Extract the [X, Y] coordinate from the center of the cell holding the provided text.  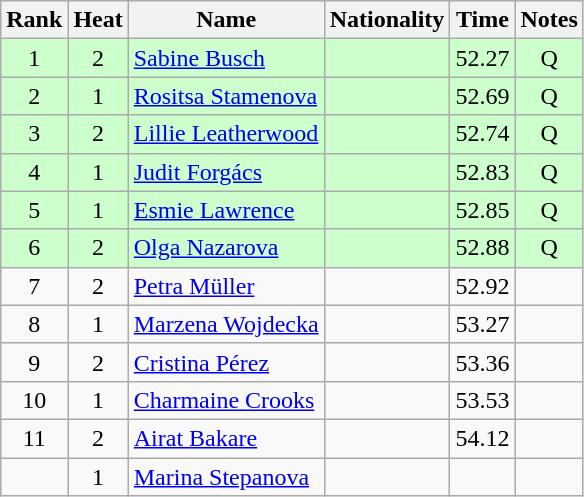
53.27 [482, 324]
11 [34, 438]
Charmaine Crooks [226, 400]
Lillie Leatherwood [226, 134]
52.69 [482, 96]
Olga Nazarova [226, 248]
4 [34, 172]
10 [34, 400]
53.53 [482, 400]
53.36 [482, 362]
Sabine Busch [226, 58]
Judit Forgács [226, 172]
Rositsa Stamenova [226, 96]
Time [482, 20]
Rank [34, 20]
52.74 [482, 134]
Marzena Wojdecka [226, 324]
Esmie Lawrence [226, 210]
Name [226, 20]
52.27 [482, 58]
6 [34, 248]
Marina Stepanova [226, 477]
52.88 [482, 248]
Heat [98, 20]
52.83 [482, 172]
9 [34, 362]
Notes [549, 20]
54.12 [482, 438]
52.92 [482, 286]
5 [34, 210]
Cristina Pérez [226, 362]
52.85 [482, 210]
Nationality [387, 20]
7 [34, 286]
8 [34, 324]
3 [34, 134]
Petra Müller [226, 286]
Airat Bakare [226, 438]
